From the cell containing the given text, extract its center point as (x, y) coordinate. 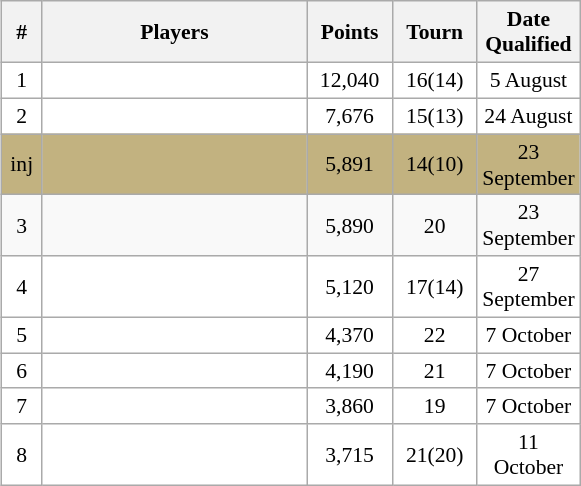
4,370 (350, 335)
27 September (528, 286)
6 (22, 371)
Tourn (434, 32)
8 (22, 454)
12,040 (350, 80)
4 (22, 286)
3 (22, 226)
5 (22, 335)
3,860 (350, 406)
4,190 (350, 371)
7,676 (350, 116)
Players (174, 32)
19 (434, 406)
20 (434, 226)
5 August (528, 80)
17(14) (434, 286)
24 August (528, 116)
2 (22, 116)
7 (22, 406)
Points (350, 32)
14(10) (434, 164)
21(20) (434, 454)
5,890 (350, 226)
1 (22, 80)
15(13) (434, 116)
inj (22, 164)
3,715 (350, 454)
22 (434, 335)
11 October (528, 454)
# (22, 32)
5,120 (350, 286)
5,891 (350, 164)
Date Qualified (528, 32)
16(14) (434, 80)
21 (434, 371)
